Scan for the cell matching the given text and deliver its (x, y) coordinate at center. 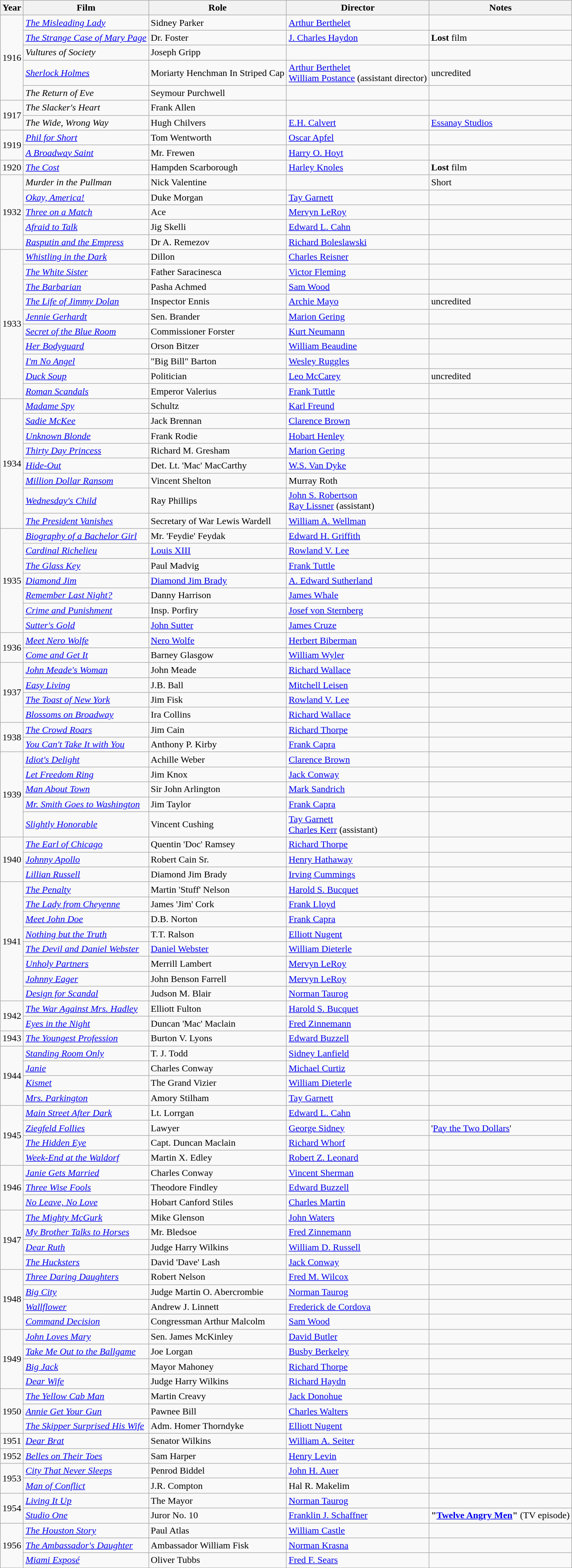
Ira Collins (218, 715)
The Glass Key (86, 566)
The Misleading Lady (86, 23)
J. Charles Haydon (358, 38)
Henry Hathaway (358, 859)
Jim Fisk (218, 700)
Amory Stilham (218, 1098)
1956 (12, 1545)
Murder in the Pullman (86, 182)
Fred F. Sears (358, 1560)
Phil for Short (86, 137)
The White Sister (86, 272)
Three Daring Daughters (86, 1277)
John Loves Mary (86, 1337)
The Mayor (218, 1501)
Herbert Biberman (358, 640)
Design for Scandal (86, 994)
Richard Boleslawski (358, 242)
The Return of Eve (86, 93)
1953 (12, 1478)
Lillian Russell (86, 874)
1934 (12, 463)
1936 (12, 647)
Paul Atlas (218, 1530)
1935 (12, 581)
The Lady from Cheyenne (86, 904)
1942 (12, 1016)
The Crowd Roars (86, 730)
Joseph Gripp (218, 52)
City That Never Sleeps (86, 1471)
Wallflower (86, 1307)
Congressman Arthur Malcolm (218, 1322)
Martin 'Stuff' Nelson (218, 889)
Theodore Findley (218, 1188)
W.S. Van Dyke (358, 466)
Franklin J. Schaffner (358, 1516)
Mr. Smith Goes to Washington (86, 804)
1944 (12, 1076)
Vincent Sherman (358, 1172)
David Butler (358, 1337)
The Barbarian (86, 287)
Crime and Punishment (86, 610)
A Broadway Saint (86, 152)
Charles Martin (358, 1203)
1943 (12, 1038)
Robert Z. Leonard (358, 1157)
Afraid to Talk (86, 227)
The Cost (86, 167)
Janie (86, 1068)
William Wyler (358, 655)
Penrod Biddel (218, 1471)
Andrew J. Linnett (218, 1307)
Living It Up (86, 1501)
Michael Curtiz (358, 1068)
I'm No Angel (86, 361)
Louis XIII (218, 551)
Emperor Valerius (218, 391)
1920 (12, 167)
Standing Room Only (86, 1053)
Belles on Their Toes (86, 1456)
Commissioner Forster (218, 331)
Robert Cain Sr. (218, 859)
Oliver Tubbs (218, 1560)
Robert Nelson (218, 1277)
Week-End at the Waldorf (86, 1157)
David 'Dave' Lash (218, 1262)
Dillon (218, 257)
Meet John Doe (86, 919)
T. J. Todd (218, 1053)
John Meade (218, 670)
Archie Mayo (358, 302)
Norman Krasna (358, 1545)
Seymour Purchwell (218, 93)
John Benson Farrell (218, 979)
Ace (218, 212)
Eyes in the Night (86, 1024)
Arthur Berthelet (358, 23)
Three Wise Fools (86, 1188)
Director (358, 8)
Whistling in the Dark (86, 257)
Madame Spy (86, 406)
Charles Reisner (358, 257)
John Meade's Woman (86, 670)
1947 (12, 1240)
George Sidney (358, 1128)
1945 (12, 1135)
Meet Nero Wolfe (86, 640)
Dear Wife (86, 1381)
The Strange Case of Mary Page (86, 38)
James 'Jim' Cork (218, 904)
Sen. Brander (218, 316)
Duke Morgan (218, 197)
Short (500, 182)
William A. Wellman (358, 521)
Ziegfeld Follies (86, 1128)
Her Bodyguard (86, 346)
Jig Skelli (218, 227)
Johnny Apollo (86, 859)
Judge Martin O. Abercrombie (218, 1292)
Achille Weber (218, 760)
1952 (12, 1456)
Command Decision (86, 1322)
Mr. 'Feydie' Feydak (218, 536)
Hampden Scarborough (218, 167)
Kismet (86, 1083)
Hobart Henley (358, 436)
Oscar Apfel (358, 137)
Murray Roth (358, 481)
Karl Freund (358, 406)
Duncan 'Mac' Maclain (218, 1024)
Diamond Jim (86, 581)
My Brother Talks to Horses (86, 1232)
1940 (12, 859)
Unknown Blonde (86, 436)
Secretary of War Lewis Wardell (218, 521)
Mr. Frewen (218, 152)
D.B. Norton (218, 919)
Janie Gets Married (86, 1172)
1938 (12, 737)
Frank Allen (218, 108)
Victor Fleming (358, 272)
Dr. Foster (218, 38)
John Sutter (218, 625)
Sam Harper (218, 1456)
No Leave, No Love (86, 1203)
Miami Exposé (86, 1560)
Studio One (86, 1516)
Wednesday's Child (86, 501)
Arthur BertheletWilliam Postance (assistant director) (358, 73)
Remember Last Night? (86, 595)
Hide-Out (86, 466)
Essanay Studios (500, 123)
The Devil and Daniel Webster (86, 949)
Charles Walters (358, 1411)
Annie Get Your Gun (86, 1411)
Pawnee Bill (218, 1411)
Nick Valentine (218, 182)
Million Dollar Ransom (86, 481)
Come and Get It (86, 655)
Unholy Partners (86, 964)
Martin Creavy (218, 1396)
Jim Cain (218, 730)
Take Me Out to the Ballgame (86, 1351)
The Life of Jimmy Dolan (86, 302)
Notes (500, 8)
Fred M. Wilcox (358, 1277)
Nero Wolfe (218, 640)
Mark Sandrich (358, 789)
Paul Madvig (218, 566)
Sidney Parker (218, 23)
Jim Knox (218, 774)
Danny Harrison (218, 595)
Barney Glasgow (218, 655)
Idiot's Delight (86, 760)
William Beaudine (358, 346)
Vincent Cushing (218, 824)
Easy Living (86, 685)
Irving Cummings (358, 874)
Daniel Webster (218, 949)
1917 (12, 115)
Tay GarnettCharles Kerr (assistant) (358, 824)
Jim Taylor (218, 804)
Sadie McKee (86, 421)
Vincent Shelton (218, 481)
Judson M. Blair (218, 994)
Richard Haydn (358, 1381)
Frederick de Cordova (358, 1307)
Moriarty Henchman In Striped Cap (218, 73)
Hobart Canford Stiles (218, 1203)
Big City (86, 1292)
"Twelve Angry Men" (TV episode) (500, 1516)
James Whale (358, 595)
Quentin 'Doc' Ramsey (218, 845)
'Pay the Two Dollars' (500, 1128)
The Youngest Profession (86, 1038)
Mayor Mahoney (218, 1366)
1919 (12, 145)
Main Street After Dark (86, 1113)
William A. Seiter (358, 1441)
Hal R. Makelim (358, 1486)
1939 (12, 794)
Adm. Homer Thorndyke (218, 1426)
1932 (12, 212)
Cardinal Richelieu (86, 551)
Sen. James McKinley (218, 1337)
The Ambassador's Daughter (86, 1545)
Elliott Fulton (218, 1009)
John S. RobertsonRay Lissner (assistant) (358, 501)
Insp. Porfiry (218, 610)
Schultz (218, 406)
The Wide, Wrong Way (86, 123)
Thirty Day Princess (86, 451)
Big Jack (86, 1366)
You Can't Take It with You (86, 745)
Rasputin and the Empress (86, 242)
Jack Donohue (358, 1396)
Sutter's Gold (86, 625)
Lt. Lorrgan (218, 1113)
Senator Wilkins (218, 1441)
Dear Ruth (86, 1247)
1916 (12, 58)
Capt. Duncan Maclain (218, 1143)
T.T. Ralson (218, 934)
Sherlock Holmes (86, 73)
1950 (12, 1411)
Secret of the Blue Room (86, 331)
James Cruze (358, 625)
Inspector Ennis (218, 302)
The Houston Story (86, 1530)
1951 (12, 1441)
Slightly Honorable (86, 824)
The Hidden Eye (86, 1143)
The President Vanishes (86, 521)
Pasha Achmed (218, 287)
1949 (12, 1359)
Jack Brennan (218, 421)
Ambassador William Fisk (218, 1545)
Harley Knoles (358, 167)
Hugh Chilvers (218, 123)
1937 (12, 692)
1941 (12, 941)
The Toast of New York (86, 700)
Duck Soup (86, 376)
Roman Scandals (86, 391)
1933 (12, 324)
Burton V. Lyons (218, 1038)
Politician (218, 376)
The Mighty McGurk (86, 1217)
"Big Bill" Barton (218, 361)
Sir John Arlington (218, 789)
Kurt Neumann (358, 331)
Henry Levin (358, 1456)
Anthony P. Kirby (218, 745)
Orson Bitzer (218, 346)
Edward H. Griffith (358, 536)
Father Saracinesca (218, 272)
Leo McCarey (358, 376)
Let Freedom Ring (86, 774)
The Skipper Surprised His Wife (86, 1426)
William D. Russell (358, 1247)
Ray Phillips (218, 501)
Nothing but the Truth (86, 934)
1954 (12, 1508)
A. Edward Sutherland (358, 581)
Year (12, 8)
Man of Conflict (86, 1486)
Mrs. Parkington (86, 1098)
The Yellow Cab Man (86, 1396)
Blossoms on Broadway (86, 715)
Three on a Match (86, 212)
Okay, America! (86, 197)
Jennie Gerhardt (86, 316)
Tom Wentworth (218, 137)
Det. Lt. 'Mac' MacCarthy (218, 466)
1946 (12, 1187)
Joe Lorgan (218, 1351)
Mitchell Leisen (358, 685)
Busby Berkeley (358, 1351)
Lawyer (218, 1128)
Josef von Sternberg (358, 610)
Merrill Lambert (218, 964)
Harry O. Hoyt (358, 152)
Dr A. Remezov (218, 242)
J.R. Compton (218, 1486)
The Hucksters (86, 1262)
Biography of a Bachelor Girl (86, 536)
Richard M. Gresham (218, 451)
William Castle (358, 1530)
John H. Auer (358, 1471)
J.B. Ball (218, 685)
The War Against Mrs. Hadley (86, 1009)
The Slacker's Heart (86, 108)
The Grand Vizier (218, 1083)
Role (218, 8)
1948 (12, 1299)
Juror No. 10 (218, 1516)
Richard Whorf (358, 1143)
Frank Lloyd (358, 904)
Mr. Bledsoe (218, 1232)
Film (86, 8)
Mike Glenson (218, 1217)
John Waters (358, 1217)
Vultures of Society (86, 52)
Frank Rodie (218, 436)
Man About Town (86, 789)
Sidney Lanfield (358, 1053)
Dear Brat (86, 1441)
Johnny Eager (86, 979)
Martin X. Edley (218, 1157)
E.H. Calvert (358, 123)
The Penalty (86, 889)
Wesley Ruggles (358, 361)
The Earl of Chicago (86, 845)
